Search for the cell housing the specified text and yield its (X, Y) center coordinate. 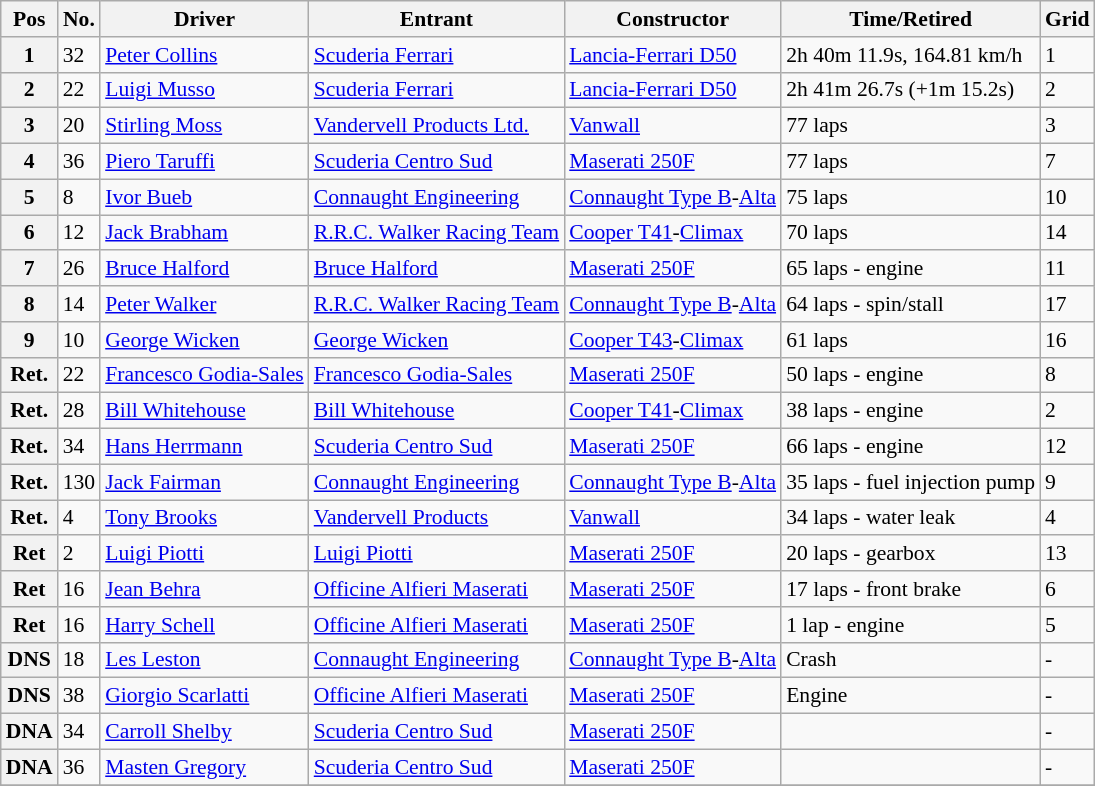
20 (80, 126)
1 lap - engine (910, 625)
Vandervell Products Ltd. (436, 126)
No. (80, 19)
Jack Fairman (204, 482)
Engine (910, 696)
32 (80, 55)
Ivor Bueb (204, 197)
75 laps (910, 197)
Peter Collins (204, 55)
13 (1068, 554)
34 laps - water leak (910, 518)
17 (1068, 304)
Piero Taruffi (204, 162)
Entrant (436, 19)
Luigi Musso (204, 90)
70 laps (910, 233)
Jack Brabham (204, 233)
Les Leston (204, 660)
Tony Brooks (204, 518)
2h 40m 11.9s, 164.81 km/h (910, 55)
Hans Herrmann (204, 447)
11 (1068, 269)
2h 41m 26.7s (+1m 15.2s) (910, 90)
Carroll Shelby (204, 732)
65 laps - engine (910, 269)
18 (80, 660)
Pos (30, 19)
Time/Retired (910, 19)
Grid (1068, 19)
61 laps (910, 340)
Giorgio Scarlatti (204, 696)
20 laps - gearbox (910, 554)
Masten Gregory (204, 767)
66 laps - engine (910, 447)
Harry Schell (204, 625)
Jean Behra (204, 589)
26 (80, 269)
38 (80, 696)
50 laps - engine (910, 375)
Stirling Moss (204, 126)
Vandervell Products (436, 518)
Constructor (672, 19)
Driver (204, 19)
28 (80, 411)
Peter Walker (204, 304)
Cooper T43-Climax (672, 340)
35 laps - fuel injection pump (910, 482)
130 (80, 482)
Crash (910, 660)
17 laps - front brake (910, 589)
64 laps - spin/stall (910, 304)
38 laps - engine (910, 411)
